Locate the cell with the specified text and output its (x, y) center coordinate. 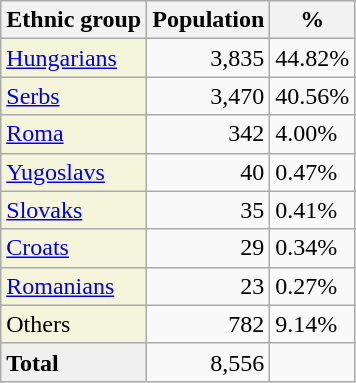
Total (74, 362)
0.47% (312, 172)
9.14% (312, 324)
40.56% (312, 96)
Romanians (74, 286)
40 (208, 172)
0.41% (312, 210)
Hungarians (74, 58)
342 (208, 134)
35 (208, 210)
Others (74, 324)
29 (208, 248)
Croats (74, 248)
44.82% (312, 58)
Slovaks (74, 210)
0.27% (312, 286)
4.00% (312, 134)
Population (208, 20)
8,556 (208, 362)
23 (208, 286)
Serbs (74, 96)
3,470 (208, 96)
3,835 (208, 58)
% (312, 20)
Roma (74, 134)
782 (208, 324)
0.34% (312, 248)
Yugoslavs (74, 172)
Ethnic group (74, 20)
